Provide the (x, y) coordinate of the cell's center where the given text is located.  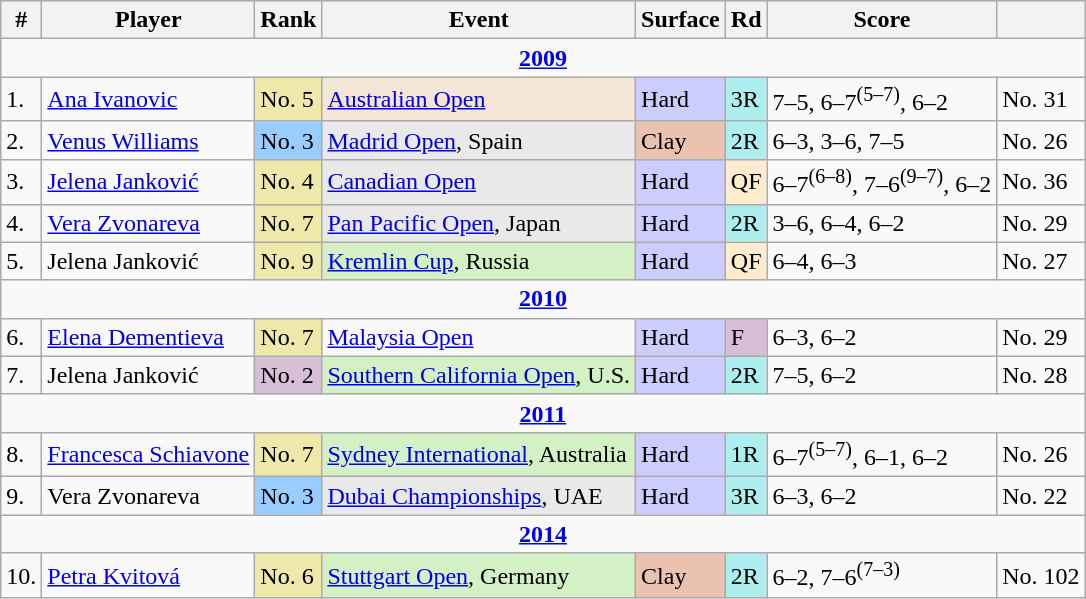
7. (22, 375)
No. 9 (288, 261)
Dubai Championships, UAE (479, 496)
Pan Pacific Open, Japan (479, 223)
Kremlin Cup, Russia (479, 261)
3–6, 6–4, 6–2 (882, 223)
3. (22, 182)
Rank (288, 20)
4. (22, 223)
6. (22, 337)
2014 (543, 534)
Sydney International, Australia (479, 454)
No. 4 (288, 182)
F (746, 337)
Player (148, 20)
2011 (543, 413)
No. 28 (1041, 375)
6–7(5–7), 6–1, 6–2 (882, 454)
Madrid Open, Spain (479, 140)
Event (479, 20)
2009 (543, 58)
Canadian Open (479, 182)
Francesca Schiavone (148, 454)
# (22, 20)
No. 27 (1041, 261)
6–3, 3–6, 7–5 (882, 140)
Surface (681, 20)
5. (22, 261)
No. 5 (288, 100)
Petra Kvitová (148, 576)
Stuttgart Open, Germany (479, 576)
No. 2 (288, 375)
Ana Ivanovic (148, 100)
6–4, 6–3 (882, 261)
7–5, 6–7(5–7), 6–2 (882, 100)
6–7(6–8), 7–6(9–7), 6–2 (882, 182)
Southern California Open, U.S. (479, 375)
Malaysia Open (479, 337)
Australian Open (479, 100)
No. 36 (1041, 182)
6–2, 7–6(7–3) (882, 576)
8. (22, 454)
No. 31 (1041, 100)
2010 (543, 299)
Rd (746, 20)
Elena Dementieva (148, 337)
9. (22, 496)
1. (22, 100)
No. 6 (288, 576)
1R (746, 454)
2. (22, 140)
Score (882, 20)
Venus Williams (148, 140)
10. (22, 576)
No. 22 (1041, 496)
7–5, 6–2 (882, 375)
No. 102 (1041, 576)
